Pinpoint the cell where the given text exists, returning its [X, Y] midpoint coordinate. 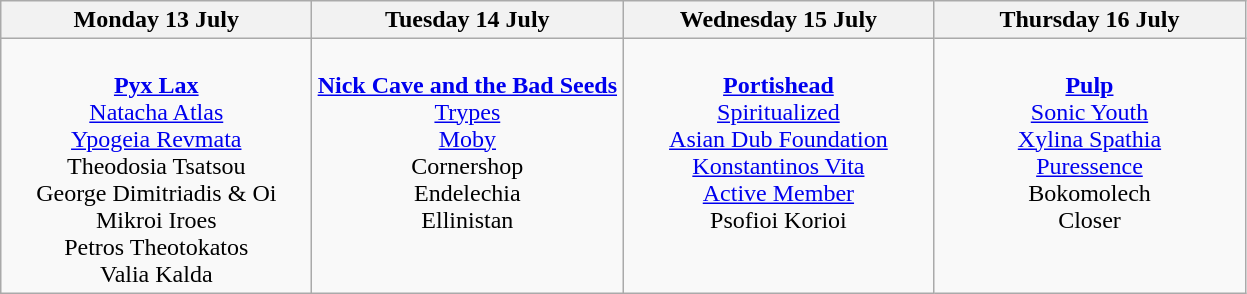
Nick Cave and the Bad Seeds Trypes Moby Cornershop Endelechia Ellinistan [468, 166]
Monday 13 July [156, 20]
Tuesday 14 July [468, 20]
Thursday 16 July [1090, 20]
Pulp Sonic Youth Xylina Spathia Puressence Bokomolech Closer [1090, 166]
Wednesday 15 July [778, 20]
Pyx Lax Natacha Atlas Ypogeia Revmata Theodosia Tsatsou George Dimitriadis & Oi Mikroi Iroes Petros Theotokatos Valia Kalda [156, 166]
Portishead Spiritualized Asian Dub Foundation Konstantinos Vita Active Member Psofioi Korioi [778, 166]
